Output the (x, y) coordinate of the center of the cell containing the given text.  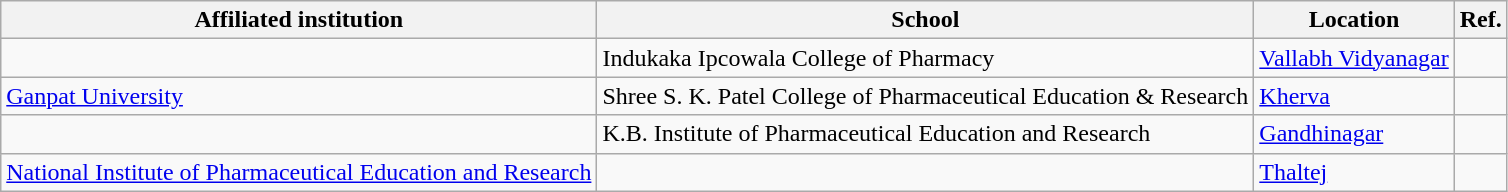
Gandhinagar (1354, 134)
K.B. Institute of Pharmaceutical Education and Research (926, 134)
Location (1354, 20)
Vallabh Vidyanagar (1354, 58)
Indukaka Ipcowala College of Pharmacy (926, 58)
National Institute of Pharmaceutical Education and Research (299, 172)
Ref. (1480, 20)
Kherva (1354, 96)
Thaltej (1354, 172)
Shree S. K. Patel College of Pharmaceutical Education & Research (926, 96)
Ganpat University (299, 96)
School (926, 20)
Affiliated institution (299, 20)
